Identify which cell holds the provided text, then report its [X, Y] central coordinate. 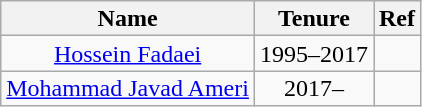
1995–2017 [314, 54]
2017– [314, 88]
Mohammad Javad Ameri [128, 88]
Hossein Fadaei [128, 54]
Tenure [314, 18]
Ref [398, 18]
Name [128, 18]
